For the text-containing cell, return its midpoint in (x, y) coordinate format. 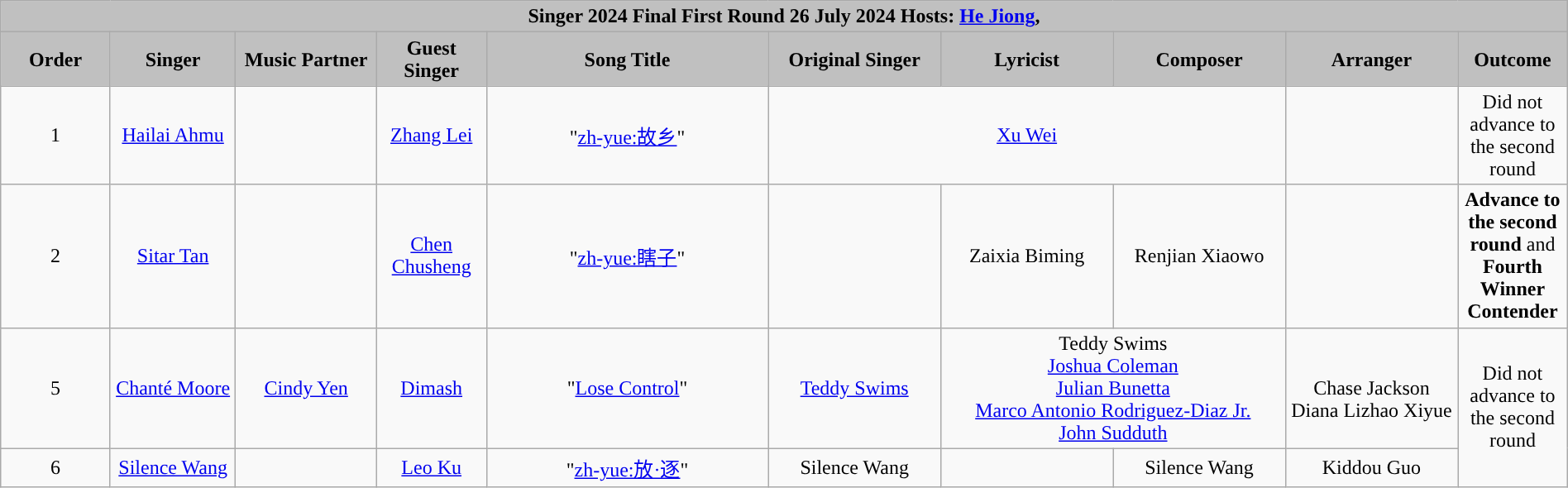
Cindy Yen (306, 388)
Chen Chusheng (432, 256)
Order (56, 60)
Renjian Xiaowo (1199, 256)
Outcome (1513, 60)
"zh-yue:放·逐" (627, 468)
Leo Ku (432, 468)
Zhang Lei (432, 136)
1 (56, 136)
Xu Wei (1027, 136)
Singer 2024 Final First Round 26 July 2024 Hosts: He Jiong, (784, 17)
Original Singer (854, 60)
6 (56, 468)
2 (56, 256)
Kiddou Guo (1371, 468)
Chase Jackson Diana Lizhao Xiyue (1371, 388)
"Lose Control" (627, 388)
Guest Singer (432, 60)
"zh-yue:瞎子" (627, 256)
Zaixia Biming (1026, 256)
Singer (173, 60)
Chanté Moore (173, 388)
Composer (1199, 60)
Teddy Swims (854, 388)
Arranger (1371, 60)
Sitar Tan (173, 256)
Dimash (432, 388)
Song Title (627, 60)
Teddy SwimsJoshua ColemanJulian BunettaMarco Antonio Rodriguez-Diaz Jr.John Sudduth (1113, 388)
Advance to the second round and Fourth Winner Contender (1513, 256)
Lyricist (1026, 60)
5 (56, 388)
Hailai Ahmu (173, 136)
Music Partner (306, 60)
"zh-yue:故乡" (627, 136)
